Pinpoint the cell where the given text exists, returning its [X, Y] midpoint coordinate. 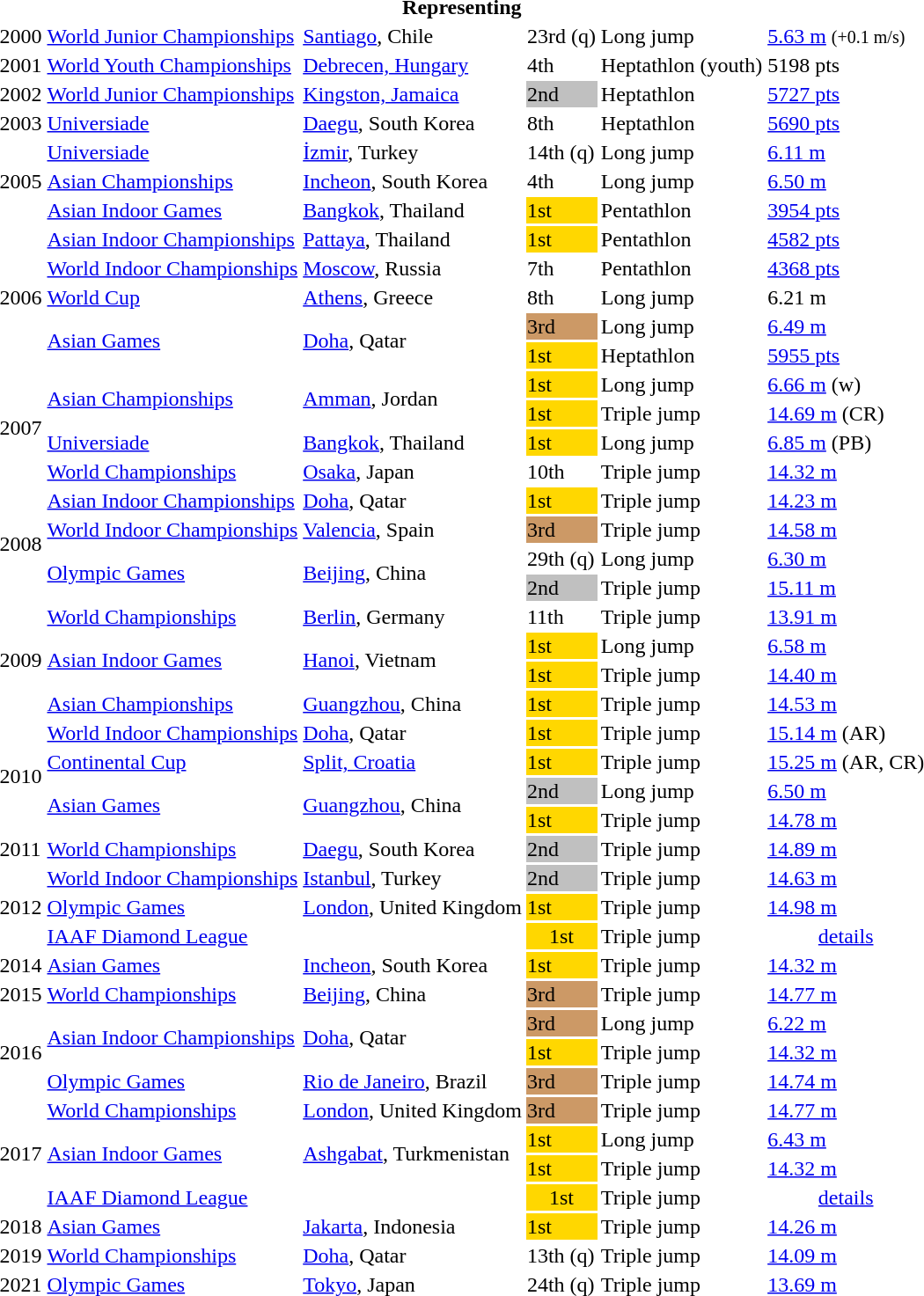
Moscow, Russia [413, 268]
Split, Croatia [413, 762]
14th (q) [561, 152]
Rio de Janeiro, Brazil [413, 1081]
10th [561, 472]
Kingston, Jamaica [413, 94]
11th [561, 617]
Ashgabat, Turkmenistan [413, 1154]
Osaka, Japan [413, 472]
Debrecen, Hungary [413, 65]
23rd (q) [561, 36]
Hanoi, Vietnam [413, 660]
13th (q) [561, 1256]
Valencia, Spain [413, 530]
Berlin, Germany [413, 617]
Amman, Jordan [413, 399]
İzmir, Turkey [413, 152]
Continental Cup [172, 762]
World Youth Championships [172, 65]
Jakarta, Indonesia [413, 1226]
Pattaya, Thailand [413, 239]
World Cup [172, 297]
Heptathlon (youth) [681, 65]
29th (q) [561, 559]
Athens, Greece [413, 297]
Santiago, Chile [413, 36]
Istanbul, Turkey [413, 878]
7th [561, 268]
